Extract the [X, Y] coordinate from the center of the cell holding the provided text.  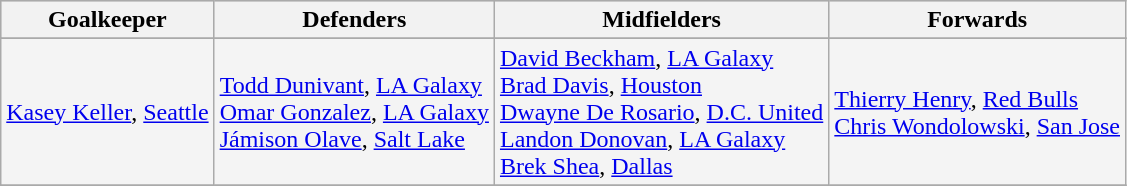
Defenders [354, 20]
Todd Dunivant, LA Galaxy Omar Gonzalez, LA Galaxy Jámison Olave, Salt Lake [354, 112]
Midfielders [661, 20]
Goalkeeper [108, 20]
David Beckham, LA Galaxy Brad Davis, Houston Dwayne De Rosario, D.C. United Landon Donovan, LA Galaxy Brek Shea, Dallas [661, 112]
Thierry Henry, Red Bulls Chris Wondolowski, San Jose [978, 112]
Kasey Keller, Seattle [108, 112]
Forwards [978, 20]
